Pinpoint the cell where the given text exists, returning its [x, y] midpoint coordinate. 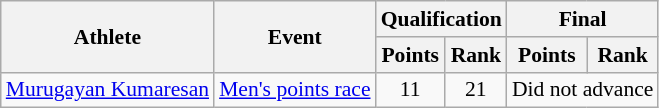
11 [410, 90]
Qualification [442, 19]
21 [476, 90]
Athlete [108, 36]
Men's points race [294, 90]
Final [583, 19]
Did not advance [583, 90]
Event [294, 36]
Murugayan Kumaresan [108, 90]
